Output the (X, Y) coordinate of the center of the cell containing the given text.  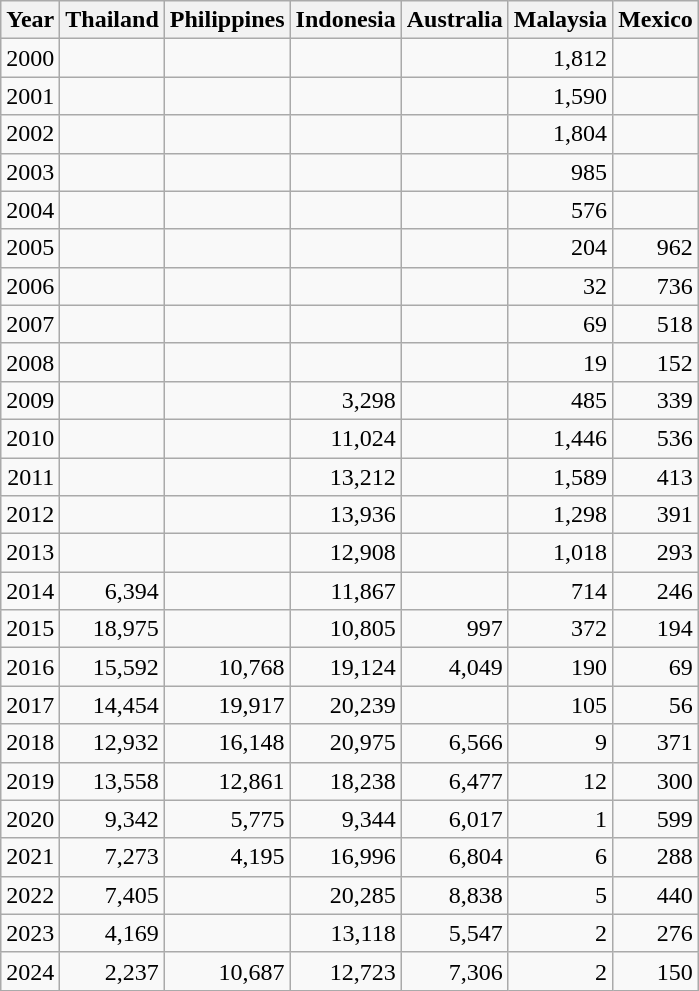
12 (560, 781)
2009 (30, 400)
Indonesia (346, 20)
485 (560, 400)
2000 (30, 58)
13,936 (346, 515)
2006 (30, 286)
2008 (30, 362)
2017 (30, 705)
736 (656, 286)
962 (656, 248)
2014 (30, 591)
19,917 (227, 705)
Thailand (112, 20)
150 (656, 971)
2012 (30, 515)
2007 (30, 324)
2016 (30, 667)
13,558 (112, 781)
12,908 (346, 553)
Year (30, 20)
20,239 (346, 705)
32 (560, 286)
12,861 (227, 781)
440 (656, 895)
413 (656, 477)
12,723 (346, 971)
2011 (30, 477)
714 (560, 591)
372 (560, 629)
2023 (30, 933)
997 (454, 629)
105 (560, 705)
20,285 (346, 895)
Philippines (227, 20)
56 (656, 705)
339 (656, 400)
6 (560, 857)
2013 (30, 553)
204 (560, 248)
16,148 (227, 743)
2015 (30, 629)
2005 (30, 248)
10,768 (227, 667)
300 (656, 781)
1 (560, 819)
5 (560, 895)
1,812 (560, 58)
16,996 (346, 857)
2024 (30, 971)
293 (656, 553)
8,838 (454, 895)
3,298 (346, 400)
2020 (30, 819)
288 (656, 857)
1,590 (560, 96)
2022 (30, 895)
2001 (30, 96)
1,018 (560, 553)
1,589 (560, 477)
9,342 (112, 819)
18,975 (112, 629)
7,405 (112, 895)
7,306 (454, 971)
7,273 (112, 857)
Malaysia (560, 20)
518 (656, 324)
10,687 (227, 971)
13,118 (346, 933)
19,124 (346, 667)
2010 (30, 438)
Australia (454, 20)
Mexico (656, 20)
599 (656, 819)
536 (656, 438)
2003 (30, 172)
190 (560, 667)
19 (560, 362)
2002 (30, 134)
2,237 (112, 971)
1,298 (560, 515)
6,394 (112, 591)
13,212 (346, 477)
4,195 (227, 857)
1,804 (560, 134)
12,932 (112, 743)
391 (656, 515)
2019 (30, 781)
20,975 (346, 743)
11,024 (346, 438)
2021 (30, 857)
15,592 (112, 667)
371 (656, 743)
10,805 (346, 629)
4,169 (112, 933)
18,238 (346, 781)
576 (560, 210)
6,566 (454, 743)
985 (560, 172)
5,547 (454, 933)
6,804 (454, 857)
246 (656, 591)
2004 (30, 210)
152 (656, 362)
1,446 (560, 438)
276 (656, 933)
5,775 (227, 819)
6,017 (454, 819)
2018 (30, 743)
11,867 (346, 591)
194 (656, 629)
9,344 (346, 819)
4,049 (454, 667)
6,477 (454, 781)
14,454 (112, 705)
9 (560, 743)
